Identify which cell holds the provided text, then report its (x, y) central coordinate. 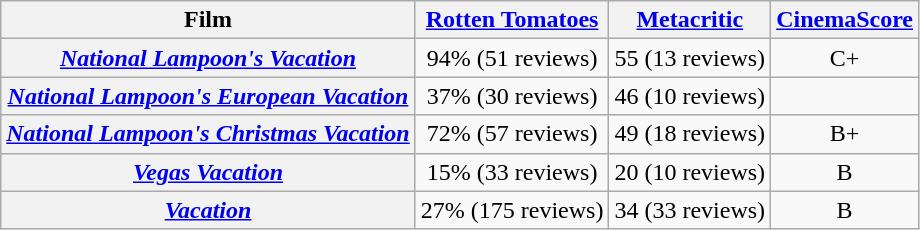
B+ (845, 134)
15% (33 reviews) (512, 172)
94% (51 reviews) (512, 58)
National Lampoon's Vacation (208, 58)
National Lampoon's Christmas Vacation (208, 134)
Vacation (208, 210)
55 (13 reviews) (690, 58)
Vegas Vacation (208, 172)
Rotten Tomatoes (512, 20)
Metacritic (690, 20)
37% (30 reviews) (512, 96)
34 (33 reviews) (690, 210)
20 (10 reviews) (690, 172)
27% (175 reviews) (512, 210)
CinemaScore (845, 20)
46 (10 reviews) (690, 96)
72% (57 reviews) (512, 134)
National Lampoon's European Vacation (208, 96)
C+ (845, 58)
Film (208, 20)
49 (18 reviews) (690, 134)
